Return [X, Y] of the center of cell containing provided text 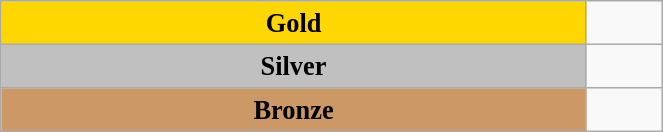
Bronze [294, 109]
Gold [294, 22]
Silver [294, 66]
